Locate the cell with the specified text and output its [x, y] center coordinate. 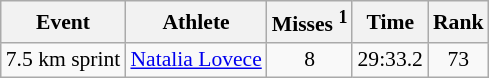
Misses 1 [310, 22]
Rank [458, 22]
Time [390, 22]
8 [310, 60]
Natalia Lovece [196, 60]
Event [64, 22]
73 [458, 60]
Athlete [196, 22]
7.5 km sprint [64, 60]
29:33.2 [390, 60]
